Find where the given text appears and provide that cell's center as [X, Y] coordinate. 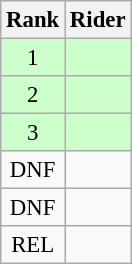
3 [33, 133]
Rider [98, 20]
REL [33, 245]
1 [33, 58]
2 [33, 95]
Rank [33, 20]
